Identify which cell holds the provided text, then report its (x, y) central coordinate. 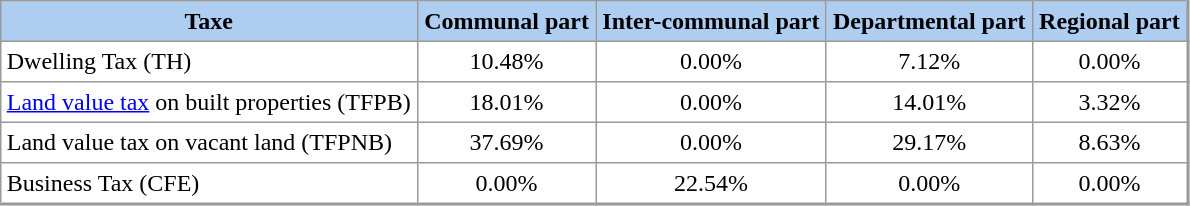
3.32% (1110, 102)
Communal part (506, 21)
10.48% (506, 61)
14.01% (929, 102)
29.17% (929, 142)
7.12% (929, 61)
Departmental part (929, 21)
Land value tax on vacant land (TFPNB) (208, 142)
Business Tax (CFE) (208, 184)
Taxe (208, 21)
Regional part (1110, 21)
18.01% (506, 102)
Land value tax on built properties (TFPB) (208, 102)
22.54% (712, 184)
Dwelling Tax (TH) (208, 61)
8.63% (1110, 142)
Inter-communal part (712, 21)
37.69% (506, 142)
